Scan for the cell matching the given text and deliver its (X, Y) coordinate at center. 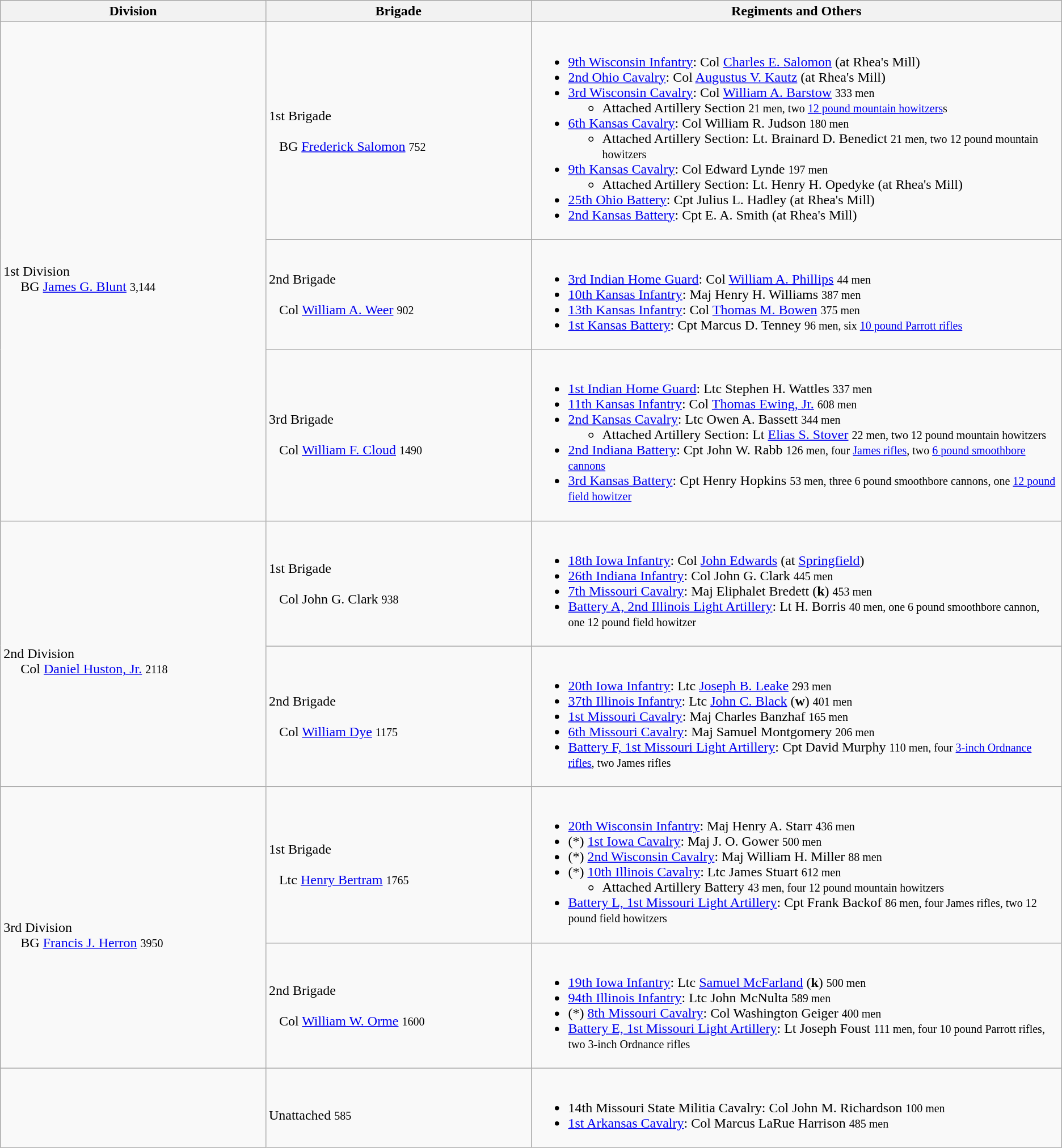
2nd Brigade Col William A. Weer 902 (398, 294)
3rd Brigade Col William F. Cloud 1490 (398, 435)
1st Brigade Ltc Henry Bertram 1765 (398, 864)
Division (133, 11)
3rd Division BG Francis J. Herron 3950 (133, 927)
1st Division BG James G. Blunt 3,144 (133, 271)
1st Brigade Col John G. Clark 938 (398, 583)
14th Missouri State Militia Cavalry: Col John M. Richardson 100 men1st Arkansas Cavalry: Col Marcus LaRue Harrison 485 men (796, 1108)
Regiments and Others (796, 11)
2nd Brigade Col William Dye 1175 (398, 716)
2nd Brigade Col William W. Orme 1600 (398, 1005)
1st Brigade BG Frederick Salomon 752 (398, 130)
2nd Division Col Daniel Huston, Jr. 2118 (133, 653)
Brigade (398, 11)
Unattached 585 (398, 1108)
